Detect which cell encompasses the target text, then output its [x, y] center coordinate. 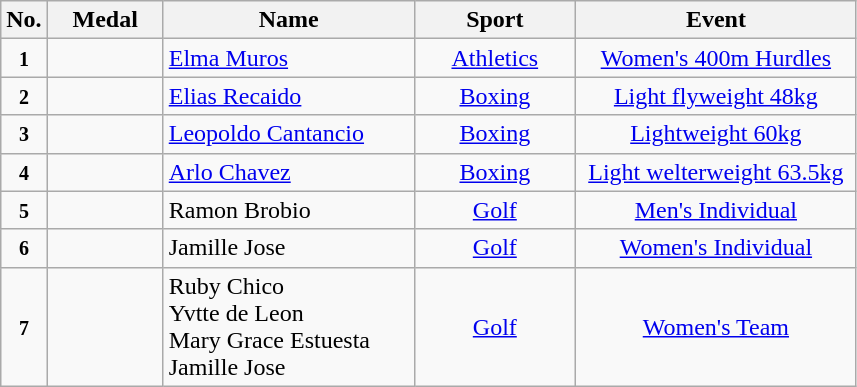
1 [24, 58]
Jamille Jose [288, 248]
Sport [494, 20]
Elma Muros [288, 58]
Medal [105, 20]
Women's 400m Hurdles [716, 58]
No. [24, 20]
Arlo Chavez [288, 172]
Women's Team [716, 326]
Men's Individual [716, 210]
Name [288, 20]
4 [24, 172]
Event [716, 20]
Women's Individual [716, 248]
6 [24, 248]
Ramon Brobio [288, 210]
Elias Recaido [288, 96]
7 [24, 326]
Light flyweight 48kg [716, 96]
Light welterweight 63.5kg [716, 172]
Lightweight 60kg [716, 134]
Ruby ChicoYvtte de LeonMary Grace EstuestaJamille Jose [288, 326]
3 [24, 134]
Leopoldo Cantancio [288, 134]
2 [24, 96]
5 [24, 210]
Athletics [494, 58]
